Capture the cell that displays the provided text and extract its [x, y] central coordinate. 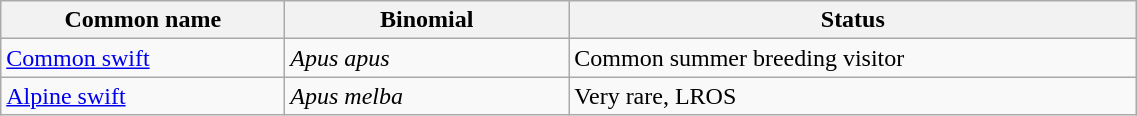
Alpine swift [143, 96]
Binomial [427, 20]
Very rare, LROS [853, 96]
Apus apus [427, 58]
Common swift [143, 58]
Common name [143, 20]
Common summer breeding visitor [853, 58]
Apus melba [427, 96]
Status [853, 20]
